Capture the cell that displays the provided text and extract its (x, y) central coordinate. 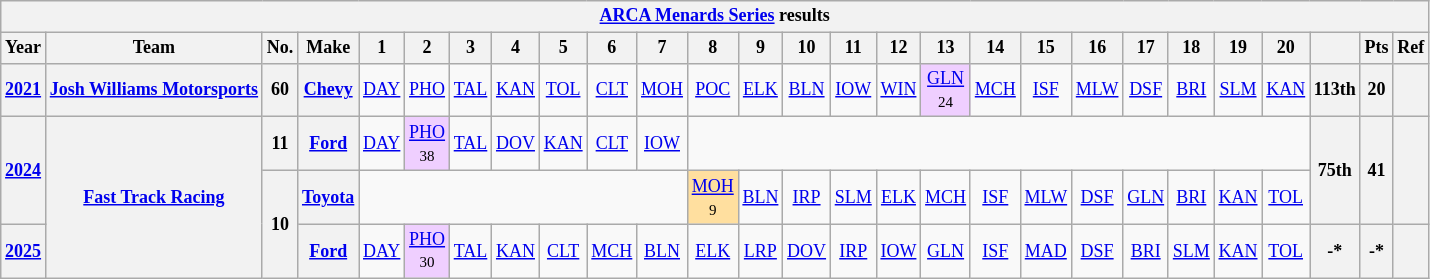
Team (154, 48)
Toyota (328, 197)
15 (1046, 48)
2 (428, 48)
1 (382, 48)
MOH (662, 90)
4 (516, 48)
MOH9 (712, 197)
16 (1096, 48)
MAD (1046, 251)
Josh Williams Motorsports (154, 90)
ARCA Menards Series results (715, 16)
PHO30 (428, 251)
19 (1238, 48)
60 (280, 90)
POC (712, 90)
LRP (760, 251)
14 (995, 48)
Make (328, 48)
2024 (24, 170)
9 (760, 48)
18 (1191, 48)
3 (470, 48)
Year (24, 48)
113th (1336, 90)
7 (662, 48)
41 (1376, 170)
PHO38 (428, 144)
Pts (1376, 48)
75th (1336, 170)
17 (1146, 48)
Chevy (328, 90)
6 (612, 48)
GLN24 (946, 90)
2021 (24, 90)
WIN (898, 90)
Ref (1411, 48)
2025 (24, 251)
Fast Track Racing (154, 198)
PHO (428, 90)
5 (563, 48)
13 (946, 48)
No. (280, 48)
12 (898, 48)
8 (712, 48)
